Detect which cell encompasses the target text, then output its (X, Y) center coordinate. 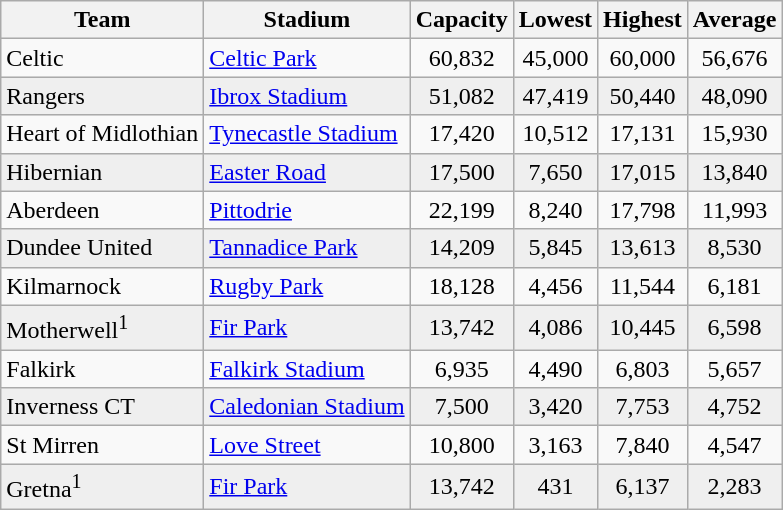
Motherwell1 (102, 328)
Heart of Midlothian (102, 134)
7,753 (643, 407)
8,240 (555, 210)
4,547 (734, 445)
Highest (643, 20)
Team (102, 20)
Falkirk (102, 369)
Capacity (462, 20)
Stadium (307, 20)
13,840 (734, 172)
Easter Road (307, 172)
15,930 (734, 134)
Pittodrie (307, 210)
8,530 (734, 248)
60,000 (643, 58)
6,181 (734, 286)
51,082 (462, 96)
5,845 (555, 248)
13,613 (643, 248)
48,090 (734, 96)
6,935 (462, 369)
17,798 (643, 210)
Gretna1 (102, 486)
Aberdeen (102, 210)
10,800 (462, 445)
7,840 (643, 445)
18,128 (462, 286)
4,752 (734, 407)
7,500 (462, 407)
St Mirren (102, 445)
17,131 (643, 134)
Caledonian Stadium (307, 407)
3,420 (555, 407)
17,015 (643, 172)
Rugby Park (307, 286)
17,500 (462, 172)
Average (734, 20)
4,490 (555, 369)
10,512 (555, 134)
22,199 (462, 210)
Rangers (102, 96)
45,000 (555, 58)
6,803 (643, 369)
6,137 (643, 486)
11,544 (643, 286)
Tannadice Park (307, 248)
56,676 (734, 58)
Falkirk Stadium (307, 369)
Lowest (555, 20)
11,993 (734, 210)
17,420 (462, 134)
7,650 (555, 172)
10,445 (643, 328)
431 (555, 486)
Ibrox Stadium (307, 96)
3,163 (555, 445)
Celtic (102, 58)
Dundee United (102, 248)
6,598 (734, 328)
Kilmarnock (102, 286)
60,832 (462, 58)
47,419 (555, 96)
4,456 (555, 286)
50,440 (643, 96)
Celtic Park (307, 58)
5,657 (734, 369)
Tynecastle Stadium (307, 134)
Love Street (307, 445)
Hibernian (102, 172)
14,209 (462, 248)
Inverness CT (102, 407)
4,086 (555, 328)
2,283 (734, 486)
